Return the [x, y] coordinate for the center point of the cell that contains the specified text.  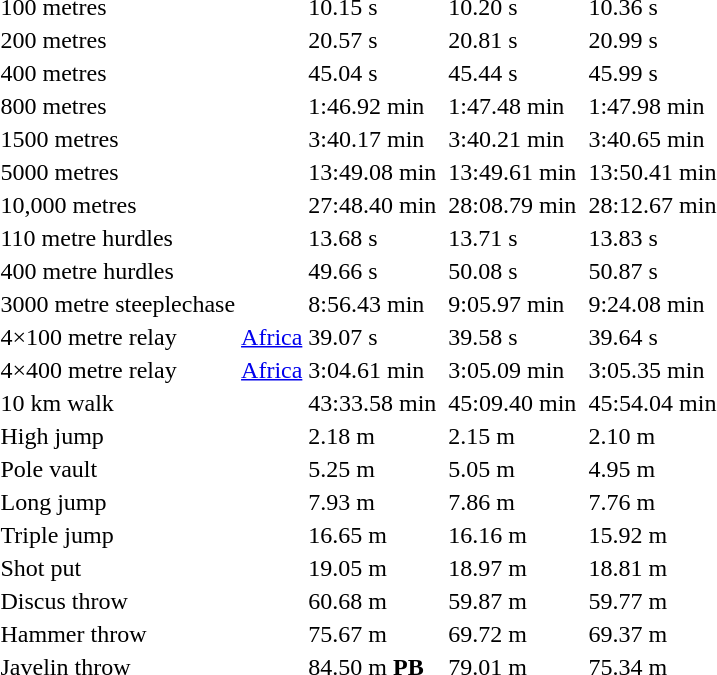
49.66 s [372, 271]
45:09.40 min [512, 403]
60.68 m [372, 601]
28:08.79 min [512, 205]
19.05 m [372, 568]
45.04 s [372, 73]
27:48.40 min [372, 205]
20.57 s [372, 40]
3:40.21 min [512, 139]
39.58 s [512, 337]
9:05.97 min [512, 304]
3:04.61 min [372, 370]
3:40.17 min [372, 139]
3:05.09 min [512, 370]
16.16 m [512, 535]
39.07 s [372, 337]
8:56.43 min [372, 304]
69.72 m [512, 634]
20.81 s [512, 40]
13:49.08 min [372, 172]
7.86 m [512, 502]
45.44 s [512, 73]
2.18 m [372, 436]
2.15 m [512, 436]
50.08 s [512, 271]
18.97 m [512, 568]
59.87 m [512, 601]
13.71 s [512, 238]
13.68 s [372, 238]
1:46.92 min [372, 106]
5.25 m [372, 469]
1:47.48 min [512, 106]
16.65 m [372, 535]
13:49.61 min [512, 172]
43:33.58 min [372, 403]
7.93 m [372, 502]
75.67 m [372, 634]
5.05 m [512, 469]
